Output the (X, Y) coordinate of the center of the cell containing the given text.  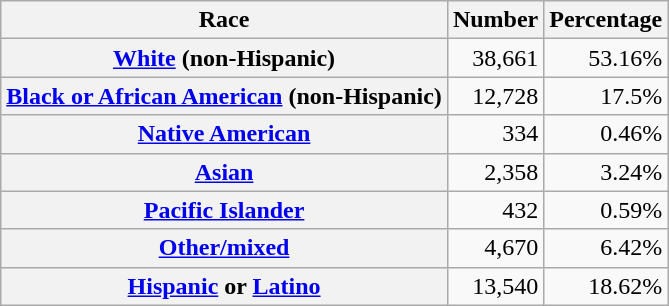
12,728 (495, 96)
Pacific Islander (224, 210)
18.62% (606, 286)
Hispanic or Latino (224, 286)
2,358 (495, 172)
3.24% (606, 172)
White (non-Hispanic) (224, 58)
6.42% (606, 248)
Race (224, 20)
53.16% (606, 58)
Black or African American (non-Hispanic) (224, 96)
17.5% (606, 96)
38,661 (495, 58)
Other/mixed (224, 248)
Native American (224, 134)
4,670 (495, 248)
Percentage (606, 20)
0.59% (606, 210)
334 (495, 134)
0.46% (606, 134)
432 (495, 210)
Asian (224, 172)
Number (495, 20)
13,540 (495, 286)
